Output the [x, y] coordinate of the center of the cell containing the given text.  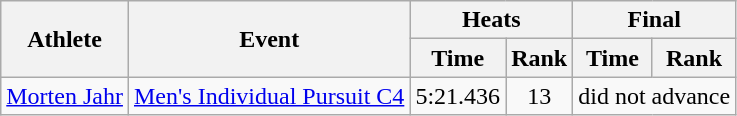
Event [268, 39]
13 [540, 96]
Men's Individual Pursuit C4 [268, 96]
Final [654, 20]
did not advance [654, 96]
Morten Jahr [65, 96]
5:21.436 [458, 96]
Athlete [65, 39]
Heats [492, 20]
